Return [X, Y] of the center of cell containing provided text 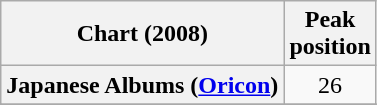
Peakposition [330, 34]
Chart (2008) [142, 34]
26 [330, 85]
Japanese Albums (Oricon) [142, 85]
